Extract the (x, y) coordinate from the center of the cell holding the provided text.  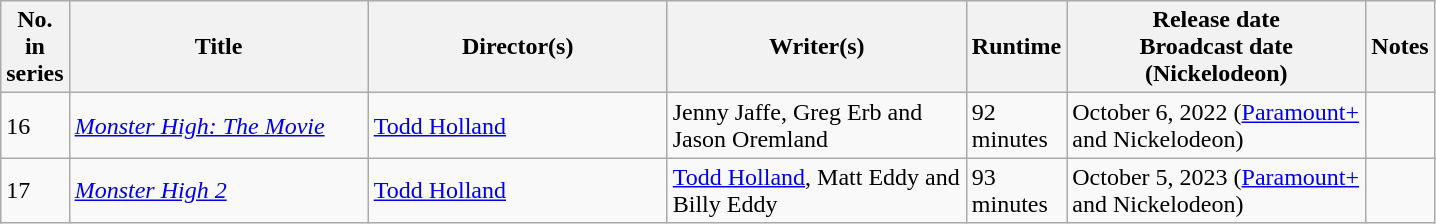
No. in series (35, 47)
October 5, 2023 (Paramount+ and Nickelodeon) (1216, 190)
93 minutes (1016, 190)
Notes (1400, 47)
Todd Holland, Matt Eddy and Billy Eddy (816, 190)
Monster High: The Movie (218, 126)
17 (35, 190)
92 minutes (1016, 126)
Runtime (1016, 47)
Monster High 2 (218, 190)
October 6, 2022 (Paramount+ and Nickelodeon) (1216, 126)
Title (218, 47)
Release dateBroadcast date (Nickelodeon) (1216, 47)
Director(s) (518, 47)
Writer(s) (816, 47)
16 (35, 126)
Jenny Jaffe, Greg Erb and Jason Oremland (816, 126)
